Return the (x, y) coordinate for the center point of the cell that contains the specified text.  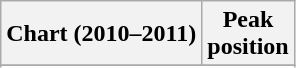
Chart (2010–2011) (102, 34)
Peakposition (248, 34)
